Determine the [X, Y] coordinate at the center of the cell enclosing the given text.  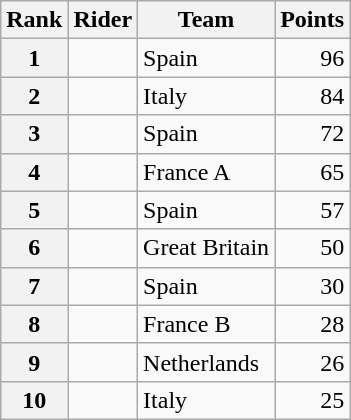
65 [312, 172]
50 [312, 248]
1 [34, 58]
9 [34, 362]
2 [34, 96]
7 [34, 286]
96 [312, 58]
Points [312, 20]
6 [34, 248]
France B [206, 324]
30 [312, 286]
4 [34, 172]
25 [312, 400]
Rider [103, 20]
8 [34, 324]
84 [312, 96]
Rank [34, 20]
57 [312, 210]
10 [34, 400]
Netherlands [206, 362]
5 [34, 210]
26 [312, 362]
28 [312, 324]
72 [312, 134]
France A [206, 172]
Great Britain [206, 248]
Team [206, 20]
3 [34, 134]
